Output the (X, Y) coordinate of the center of the cell containing the given text.  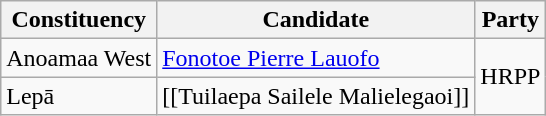
Anoamaa West (79, 58)
Lepā (79, 96)
Party (510, 20)
Candidate (316, 20)
HRPP (510, 77)
Fonotoe Pierre Lauofo (316, 58)
Constituency (79, 20)
[[Tuilaepa Sailele Malielegaoi]] (316, 96)
